Identify which cell holds the provided text, then report its (X, Y) central coordinate. 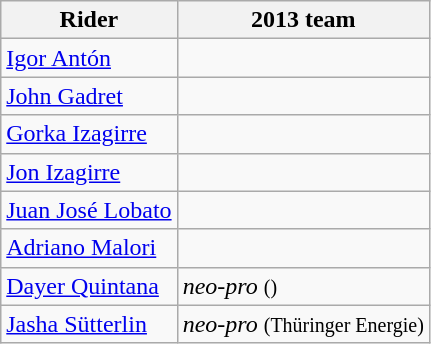
Gorka Izagirre (89, 134)
Igor Antón (89, 58)
2013 team (303, 20)
Adriano Malori (89, 248)
Jasha Sütterlin (89, 324)
Dayer Quintana (89, 286)
Jon Izagirre (89, 172)
John Gadret (89, 96)
neo-pro (Thüringer Energie) (303, 324)
Rider (89, 20)
neo-pro () (303, 286)
Juan José Lobato (89, 210)
